Extract the [X, Y] coordinate from the center of the cell holding the provided text.  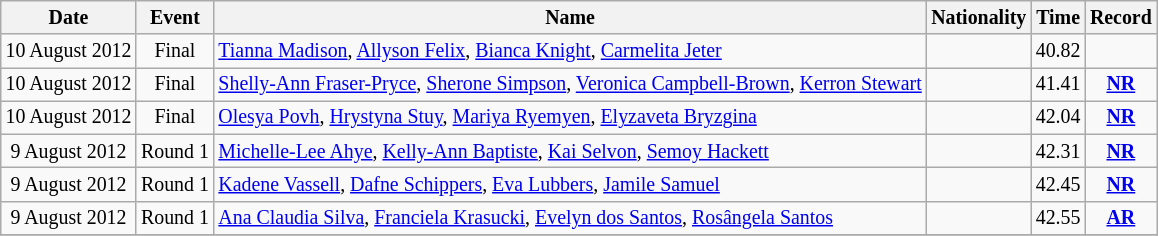
AR [1120, 218]
Event [174, 18]
Michelle-Lee Ahye, Kelly-Ann Baptiste, Kai Selvon, Semoy Hackett [570, 152]
Shelly-Ann Fraser-Pryce, Sherone Simpson, Veronica Campbell-Brown, Kerron Stewart [570, 84]
Kadene Vassell, Dafne Schippers, Eva Lubbers, Jamile Samuel [570, 184]
Nationality [978, 18]
Tianna Madison, Allyson Felix, Bianca Knight, Carmelita Jeter [570, 50]
Record [1120, 18]
Time [1058, 18]
Ana Claudia Silva, Franciela Krasucki, Evelyn dos Santos, Rosângela Santos [570, 218]
40.82 [1058, 50]
42.45 [1058, 184]
42.04 [1058, 118]
Name [570, 18]
Olesya Povh, Hrystyna Stuy, Mariya Ryemyen, Elyzaveta Bryzgina [570, 118]
42.31 [1058, 152]
41.41 [1058, 84]
42.55 [1058, 218]
Date [68, 18]
